Determine the [x, y] coordinate at the center of the cell enclosing the given text.  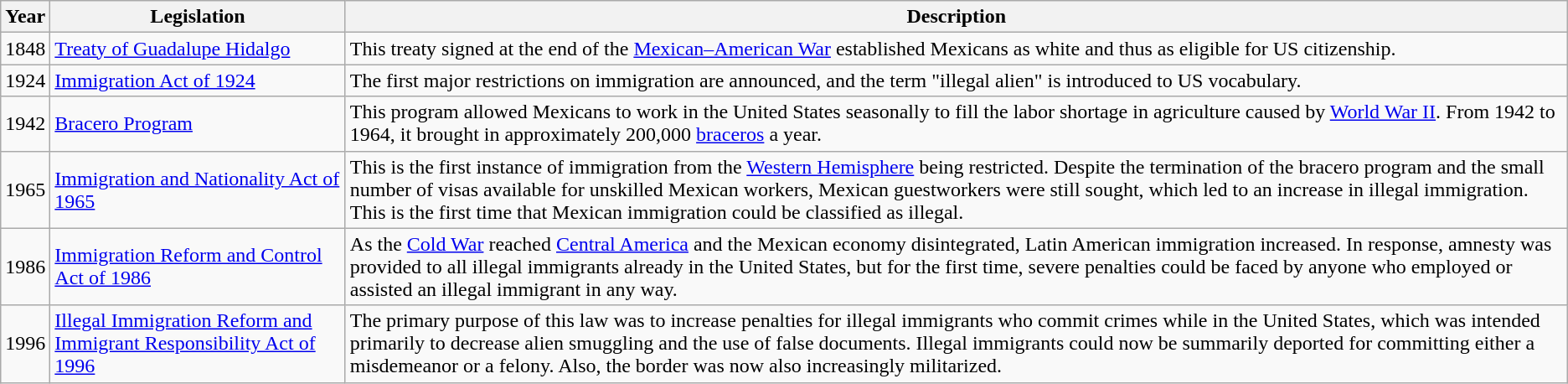
The first major restrictions on immigration are announced, and the term "illegal alien" is introduced to US vocabulary. [957, 80]
Immigration and Nationality Act of 1965 [198, 189]
Treaty of Guadalupe Hidalgo [198, 49]
1996 [25, 344]
1986 [25, 267]
Year [25, 17]
Bracero Program [198, 124]
1924 [25, 80]
Description [957, 17]
1848 [25, 49]
Immigration Act of 1924 [198, 80]
1942 [25, 124]
Immigration Reform and Control Act of 1986 [198, 267]
1965 [25, 189]
Legislation [198, 17]
Illegal Immigration Reform and Immigrant Responsibility Act of 1996 [198, 344]
This treaty signed at the end of the Mexican–American War established Mexicans as white and thus as eligible for US citizenship. [957, 49]
